Detect which cell encompasses the target text, then output its [X, Y] center coordinate. 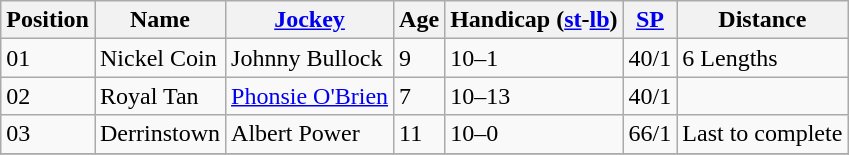
Derrinstown [160, 134]
Handicap (st-lb) [534, 20]
Nickel Coin [160, 58]
03 [48, 134]
Last to complete [762, 134]
7 [420, 96]
66/1 [650, 134]
10–13 [534, 96]
Johnny Bullock [310, 58]
Age [420, 20]
10–1 [534, 58]
Jockey [310, 20]
11 [420, 134]
10–0 [534, 134]
Distance [762, 20]
Position [48, 20]
SP [650, 20]
Name [160, 20]
01 [48, 58]
Albert Power [310, 134]
02 [48, 96]
Phonsie O'Brien [310, 96]
9 [420, 58]
Royal Tan [160, 96]
6 Lengths [762, 58]
